For the text-containing cell, return its midpoint in (x, y) coordinate format. 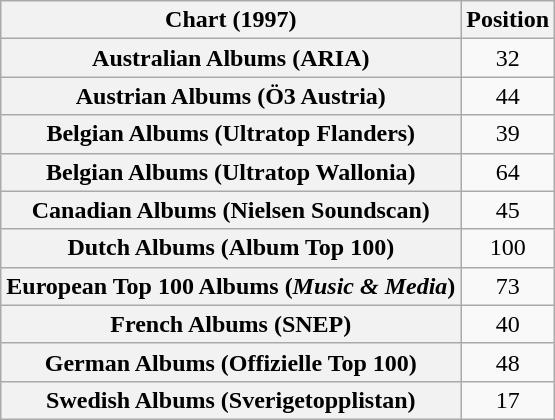
45 (508, 210)
Austrian Albums (Ö3 Austria) (231, 96)
73 (508, 286)
Position (508, 20)
Canadian Albums (Nielsen Soundscan) (231, 210)
48 (508, 362)
40 (508, 324)
Swedish Albums (Sverigetopplistan) (231, 400)
44 (508, 96)
Belgian Albums (Ultratop Wallonia) (231, 172)
Australian Albums (ARIA) (231, 58)
17 (508, 400)
64 (508, 172)
French Albums (SNEP) (231, 324)
European Top 100 Albums (Music & Media) (231, 286)
Dutch Albums (Album Top 100) (231, 248)
100 (508, 248)
32 (508, 58)
Chart (1997) (231, 20)
German Albums (Offizielle Top 100) (231, 362)
39 (508, 134)
Belgian Albums (Ultratop Flanders) (231, 134)
